Pinpoint the cell where the given text exists, returning its [X, Y] midpoint coordinate. 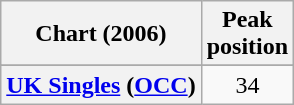
UK Singles (OCC) [101, 85]
34 [247, 85]
Chart (2006) [101, 34]
Peakposition [247, 34]
